Provide the [x, y] coordinate of the cell's center where the given text is located.  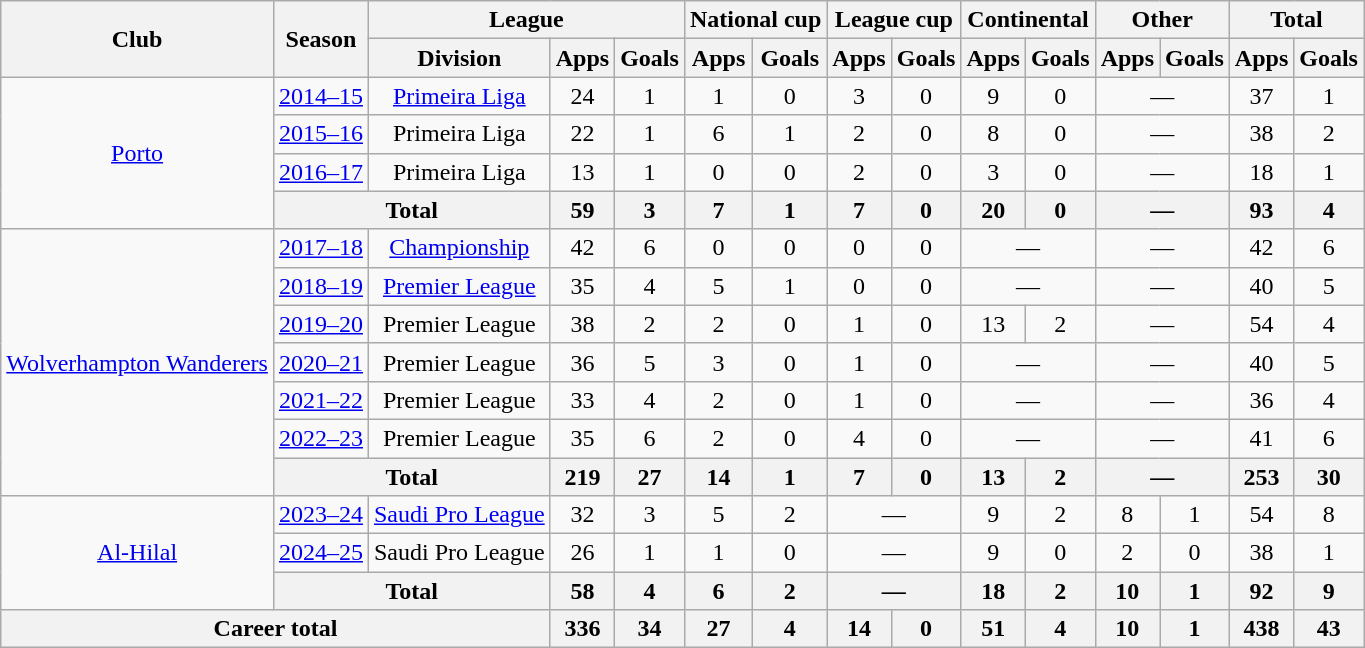
93 [1261, 210]
2017–18 [320, 248]
2021–22 [320, 400]
Career total [276, 629]
37 [1261, 96]
2016–17 [320, 172]
253 [1261, 477]
219 [582, 477]
Wolverhampton Wanderers [138, 362]
30 [1329, 477]
League cup [894, 20]
Other [1162, 20]
2022–23 [320, 438]
League [526, 20]
2019–20 [320, 324]
33 [582, 400]
24 [582, 96]
Club [138, 39]
National cup [755, 20]
336 [582, 629]
Division [459, 58]
26 [582, 553]
Championship [459, 248]
Porto [138, 153]
Season [320, 39]
58 [582, 591]
51 [993, 629]
34 [650, 629]
92 [1261, 591]
20 [993, 210]
2014–15 [320, 96]
438 [1261, 629]
2023–24 [320, 515]
2015–16 [320, 134]
Al-Hilal [138, 553]
2020–21 [320, 362]
32 [582, 515]
59 [582, 210]
41 [1261, 438]
Continental [1028, 20]
2018–19 [320, 286]
43 [1329, 629]
2024–25 [320, 553]
22 [582, 134]
